Search for the cell housing the specified text and yield its [X, Y] center coordinate. 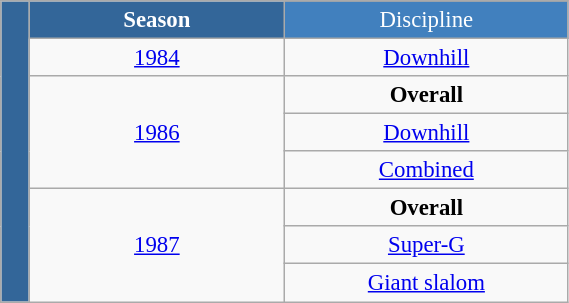
Giant slalom [426, 283]
1984 [157, 58]
1987 [157, 246]
Combined [426, 170]
1986 [157, 132]
Season [157, 20]
Discipline [426, 20]
Super-G [426, 245]
